Return [x, y] of the center of cell containing provided text 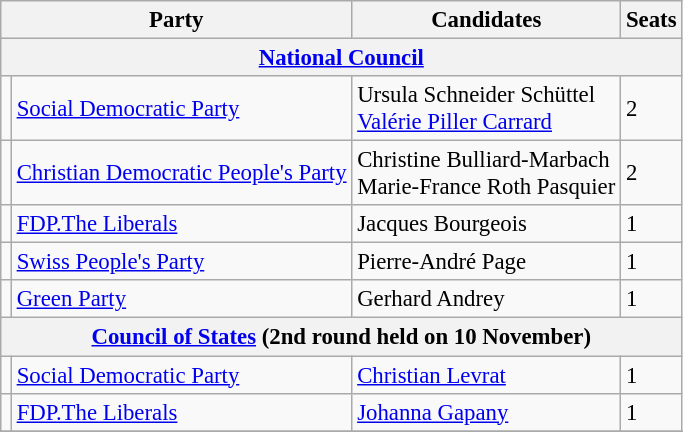
Christine Bulliard-MarbachMarie-France Roth Pasquier [486, 174]
Johanna Gapany [486, 412]
Christian Levrat [486, 375]
Swiss People's Party [182, 262]
Green Party [182, 299]
Council of States (2nd round held on 10 November) [342, 337]
Jacques Bourgeois [486, 224]
Christian Democratic People's Party [182, 174]
Ursula Schneider SchüttelValérie Piller Carrard [486, 108]
Party [176, 20]
Candidates [486, 20]
National Council [342, 58]
Seats [652, 20]
Gerhard Andrey [486, 299]
Pierre-André Page [486, 262]
